From the cell containing the given text, extract its center point as [X, Y] coordinate. 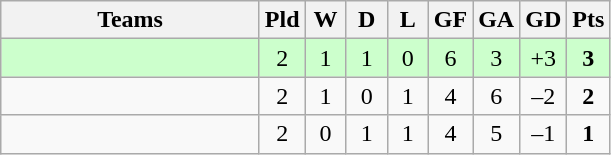
GF [450, 20]
5 [496, 134]
GD [544, 20]
Pld [282, 20]
D [366, 20]
GA [496, 20]
W [326, 20]
–1 [544, 134]
+3 [544, 58]
Teams [130, 20]
–2 [544, 96]
L [408, 20]
Pts [588, 20]
